Scan for the cell matching the given text and deliver its (X, Y) coordinate at center. 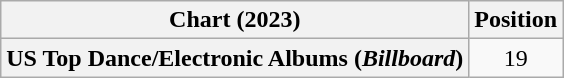
Position (516, 20)
19 (516, 58)
Chart (2023) (235, 20)
US Top Dance/Electronic Albums (Billboard) (235, 58)
